Provide the [x, y] coordinate of the cell's center where the given text is located.  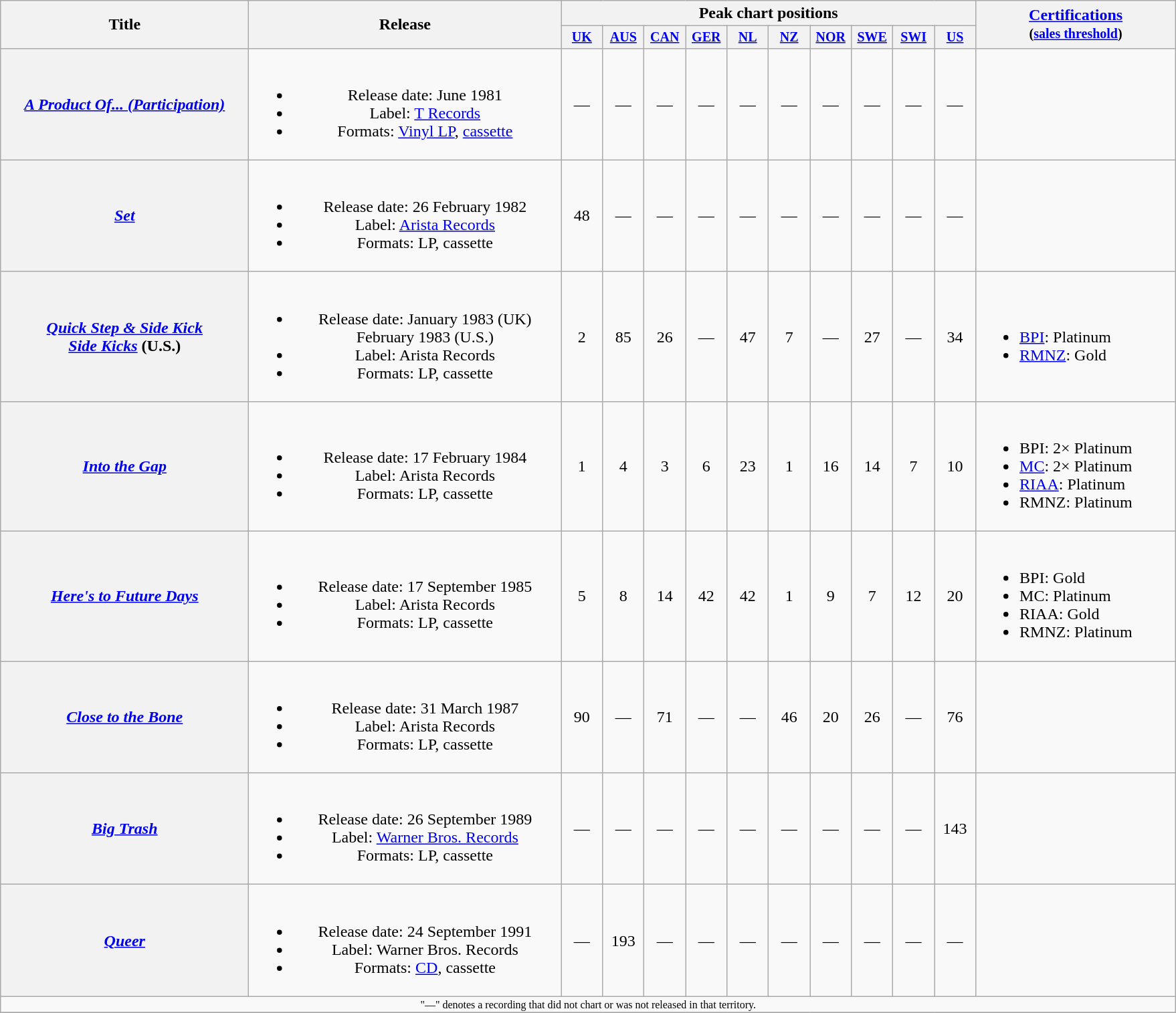
3 [665, 466]
Big Trash [124, 829]
NOR [831, 37]
47 [748, 336]
Quick Step & Side KickSide Kicks (U.S.) [124, 336]
Here's to Future Days [124, 596]
Peak chart positions [769, 13]
193 [623, 940]
SWI [914, 37]
34 [955, 336]
GER [706, 37]
8 [623, 596]
90 [582, 717]
Certifications(sales threshold) [1076, 25]
Close to the Bone [124, 717]
71 [665, 717]
6 [706, 466]
"—" denotes a recording that did not chart or was not released in that territory. [589, 1004]
Queer [124, 940]
BPI: GoldMC: PlatinumRIAA: GoldRMNZ: Platinum [1076, 596]
16 [831, 466]
Release date: 17 September 1985Label: Arista RecordsFormats: LP, cassette [405, 596]
10 [955, 466]
A Product Of... (Participation) [124, 104]
48 [582, 215]
Into the Gap [124, 466]
12 [914, 596]
CAN [665, 37]
SWE [872, 37]
Release date: January 1983 (UK) February 1983 (U.S.)Label: Arista RecordsFormats: LP, cassette [405, 336]
AUS [623, 37]
Title [124, 25]
Release date: 17 February 1984Label: Arista RecordsFormats: LP, cassette [405, 466]
76 [955, 717]
Release date: June 1981Label: T RecordsFormats: Vinyl LP, cassette [405, 104]
23 [748, 466]
BPI: PlatinumRMNZ: Gold [1076, 336]
NL [748, 37]
Release [405, 25]
US [955, 37]
27 [872, 336]
2 [582, 336]
46 [789, 717]
85 [623, 336]
4 [623, 466]
Release date: 31 March 1987Label: Arista RecordsFormats: LP, cassette [405, 717]
Release date: 26 February 1982Label: Arista RecordsFormats: LP, cassette [405, 215]
Release date: 26 September 1989Label: Warner Bros. RecordsFormats: LP, cassette [405, 829]
9 [831, 596]
UK [582, 37]
Release date: 24 September 1991Label: Warner Bros. RecordsFormats: CD, cassette [405, 940]
143 [955, 829]
Set [124, 215]
5 [582, 596]
NZ [789, 37]
BPI: 2× PlatinumMC: 2× PlatinumRIAA: PlatinumRMNZ: Platinum [1076, 466]
